Detect which cell encompasses the target text, then output its (X, Y) center coordinate. 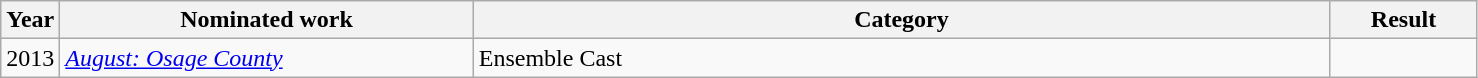
Year (30, 20)
Nominated work (266, 20)
Result (1404, 20)
Category (901, 20)
August: Osage County (266, 58)
2013 (30, 58)
Ensemble Cast (901, 58)
